Return the (x, y) coordinate for the center point of the cell that contains the specified text.  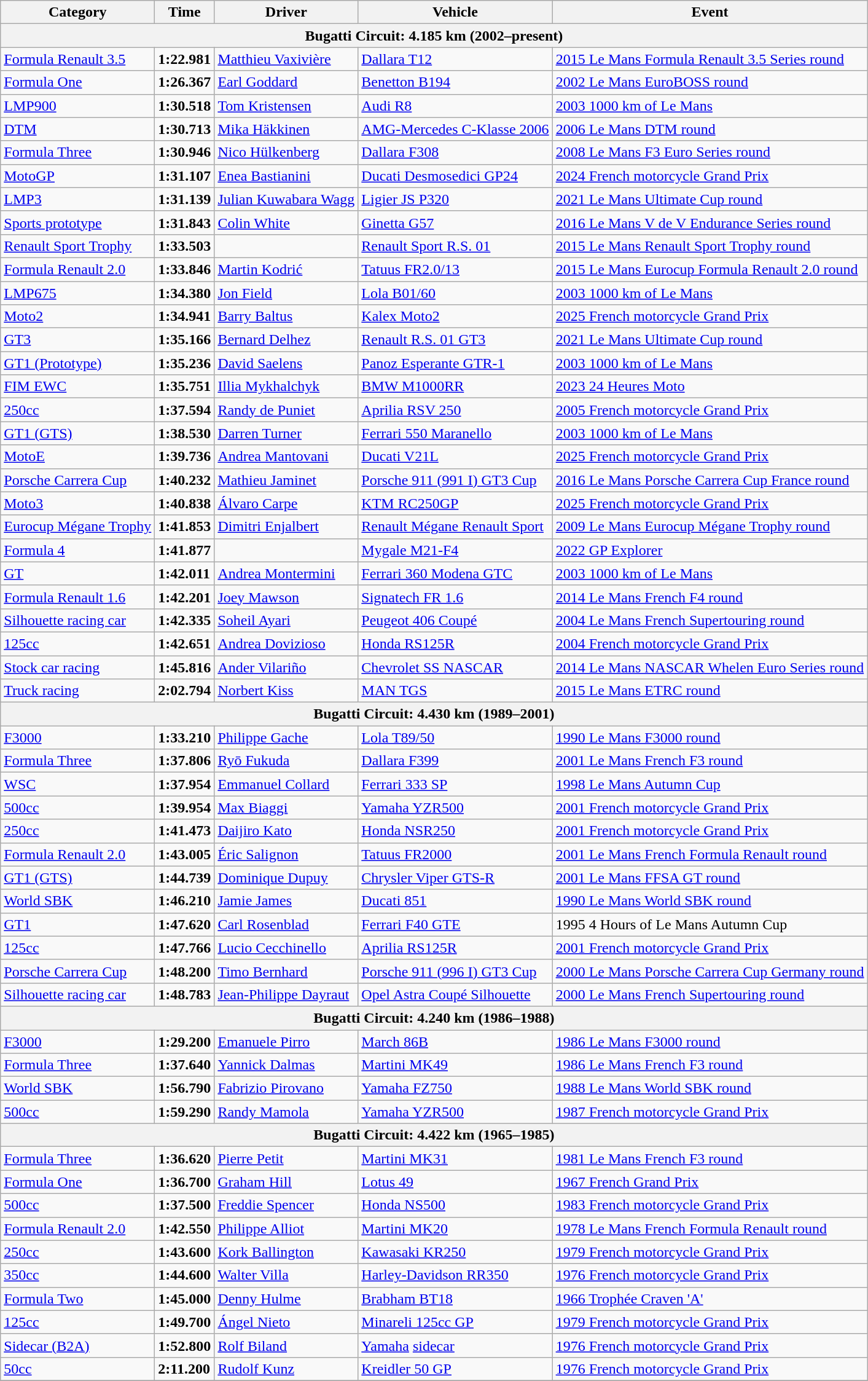
1:38.530 (184, 433)
Sidecar (B2A) (77, 1345)
1988 Le Mans World SBK round (710, 1088)
1:44.739 (184, 878)
Kork Ballington (286, 1252)
Dallara F308 (455, 152)
1:42.201 (184, 597)
2014 Le Mans NASCAR Whelen Euro Series round (710, 667)
1:30.713 (184, 129)
Honda NSR250 (455, 831)
Ryō Fukuda (286, 761)
Earl Goddard (286, 82)
2000 Le Mans French Supertouring round (710, 994)
1990 Le Mans World SBK round (710, 901)
Yamaha sidecar (455, 1345)
Walter Villa (286, 1275)
Martini MK49 (455, 1065)
1:34.380 (184, 293)
Chrysler Viper GTS-R (455, 878)
1:48.200 (184, 971)
WSC (77, 784)
Ferrari 333 SP (455, 784)
Jamie James (286, 901)
1:40.232 (184, 480)
1:31.107 (184, 176)
2000 Le Mans Porsche Carrera Cup Germany round (710, 971)
Lucio Cecchinello (286, 948)
Emanuele Pirro (286, 1042)
March 86B (455, 1042)
Illia Mykhalchyk (286, 387)
1:56.790 (184, 1088)
1:40.838 (184, 503)
Event (710, 12)
1:52.800 (184, 1345)
Category (77, 12)
Carl Rosenblad (286, 924)
Graham Hill (286, 1182)
2001 Le Mans FFSA GT round (710, 878)
Philippe Alliot (286, 1229)
Brabham BT18 (455, 1299)
Ander Vilariño (286, 667)
1:42.335 (184, 620)
1:42.011 (184, 573)
GT3 (77, 340)
Benetton B194 (455, 82)
Bugatti Circuit: 4.185 km (2002–present) (434, 36)
1:39.736 (184, 457)
Honda RS125R (455, 643)
1:35.751 (184, 387)
1:42.550 (184, 1229)
Honda NS500 (455, 1205)
1:35.166 (184, 340)
1:22.981 (184, 59)
2:02.794 (184, 691)
Rolf Biland (286, 1345)
1967 French Grand Prix (710, 1182)
Martin Kodrić (286, 269)
350cc (77, 1275)
Tatuus FR2.0/13 (455, 269)
2008 Le Mans F3 Euro Series round (710, 152)
BMW M1000RR (455, 387)
Denny Hulme (286, 1299)
1:26.367 (184, 82)
Éric Salignon (286, 854)
Signatech FR 1.6 (455, 597)
2022 GP Explorer (710, 550)
Moto2 (77, 317)
Andrea Dovizioso (286, 643)
Renault Mégane Renault Sport (455, 527)
1:31.139 (184, 199)
Barry Baltus (286, 317)
David Saelens (286, 363)
2023 24 Heures Moto (710, 387)
Rudolf Kunz (286, 1369)
2015 Le Mans Formula Renault 3.5 Series round (710, 59)
MAN TGS (455, 691)
Timo Bernhard (286, 971)
Matthieu Vaxivière (286, 59)
2005 French motorcycle Grand Prix (710, 410)
Formula 4 (77, 550)
Truck racing (77, 691)
2016 Le Mans V de V Endurance Series round (710, 222)
DTM (77, 129)
1990 Le Mans F3000 round (710, 738)
Dallara T12 (455, 59)
Panoz Esperante GTR-1 (455, 363)
50cc (77, 1369)
Yamaha FZ750 (455, 1088)
2001 Le Mans French Formula Renault round (710, 854)
2002 Le Mans EuroBOSS round (710, 82)
1:46.210 (184, 901)
1966 Trophée Craven 'A' (710, 1299)
1978 Le Mans French Formula Renault round (710, 1229)
Minareli 125cc GP (455, 1322)
Renault Sport R.S. 01 (455, 246)
FIM EWC (77, 387)
1:35.236 (184, 363)
Peugeot 406 Coupé (455, 620)
Porsche 911 (991 I) GT3 Cup (455, 480)
Bugatti Circuit: 4.422 km (1965–1985) (434, 1135)
Norbert Kiss (286, 691)
Lotus 49 (455, 1182)
Dallara F399 (455, 761)
1986 Le Mans French F3 round (710, 1065)
1:37.500 (184, 1205)
1:48.783 (184, 994)
Soheil Ayari (286, 620)
Jean-Philippe Dayraut (286, 994)
Daijiro Kato (286, 831)
Chevrolet SS NASCAR (455, 667)
Driver (286, 12)
1:42.651 (184, 643)
Lola B01/60 (455, 293)
Time (184, 12)
1:41.473 (184, 831)
1:47.620 (184, 924)
1:33.846 (184, 269)
2014 Le Mans French F4 round (710, 597)
Sports prototype (77, 222)
Joey Mawson (286, 597)
Ducati V21L (455, 457)
1:36.620 (184, 1159)
GT1 (Prototype) (77, 363)
2009 Le Mans Eurocup Mégane Trophy round (710, 527)
Porsche 911 (996 I) GT3 Cup (455, 971)
Renault Sport Trophy (77, 246)
Ferrari F40 GTE (455, 924)
Kawasaki KR250 (455, 1252)
Andrea Montermini (286, 573)
KTM RC250GP (455, 503)
Vehicle (455, 12)
Ferrari 550 Maranello (455, 433)
Dominique Dupuy (286, 878)
Bernard Delhez (286, 340)
2015 Le Mans Eurocup Formula Renault 2.0 round (710, 269)
Enea Bastianini (286, 176)
1:45.000 (184, 1299)
1986 Le Mans F3000 round (710, 1042)
1:34.941 (184, 317)
1981 Le Mans French F3 round (710, 1159)
1:36.700 (184, 1182)
1:29.200 (184, 1042)
2006 Le Mans DTM round (710, 129)
2016 Le Mans Porsche Carrera Cup France round (710, 480)
Randy de Puniet (286, 410)
Andrea Mantovani (286, 457)
GT1 (77, 924)
2004 French motorcycle Grand Prix (710, 643)
MotoGP (77, 176)
Freddie Spencer (286, 1205)
Mathieu Jaminet (286, 480)
1:37.806 (184, 761)
Aprilia RS125R (455, 948)
Yannick Dalmas (286, 1065)
AMG-Mercedes C-Klasse 2006 (455, 129)
1:41.877 (184, 550)
LMP900 (77, 106)
1995 4 Hours of Le Mans Autumn Cup (710, 924)
1:37.954 (184, 784)
1:33.503 (184, 246)
Pierre Petit (286, 1159)
2004 Le Mans French Supertouring round (710, 620)
Moto3 (77, 503)
Audi R8 (455, 106)
Martini MK20 (455, 1229)
Mygale M21-F4 (455, 550)
Mika Häkkinen (286, 129)
1:59.290 (184, 1112)
Dimitri Enjalbert (286, 527)
Darren Turner (286, 433)
Ferrari 360 Modena GTC (455, 573)
Renault R.S. 01 GT3 (455, 340)
Kalex Moto2 (455, 317)
1:41.853 (184, 527)
LMP3 (77, 199)
1:43.600 (184, 1252)
Formula Two (77, 1299)
Ginetta G57 (455, 222)
1:43.005 (184, 854)
Harley-Davidson RR350 (455, 1275)
Tom Kristensen (286, 106)
Max Biaggi (286, 808)
1:30.946 (184, 152)
Emmanuel Collard (286, 784)
Álvaro Carpe (286, 503)
Opel Astra Coupé Silhouette (455, 994)
Martini MK31 (455, 1159)
Julian Kuwabara Wagg (286, 199)
Nico Hülkenberg (286, 152)
Formula Renault 1.6 (77, 597)
2:11.200 (184, 1369)
LMP675 (77, 293)
1:49.700 (184, 1322)
Aprilia RSV 250 (455, 410)
1:39.954 (184, 808)
2015 Le Mans Renault Sport Trophy round (710, 246)
2015 Le Mans ETRC round (710, 691)
1:31.843 (184, 222)
Randy Mamola (286, 1112)
Tatuus FR2000 (455, 854)
2001 Le Mans French F3 round (710, 761)
GT (77, 573)
Ligier JS P320 (455, 199)
Jon Field (286, 293)
Bugatti Circuit: 4.430 km (1989–2001) (434, 714)
Philippe Gache (286, 738)
Fabrizio Pirovano (286, 1088)
Kreidler 50 GP (455, 1369)
1:37.640 (184, 1065)
1:33.210 (184, 738)
Stock car racing (77, 667)
1:44.600 (184, 1275)
Eurocup Mégane Trophy (77, 527)
Ducati 851 (455, 901)
1:47.766 (184, 948)
1:30.518 (184, 106)
Lola T89/50 (455, 738)
1:37.594 (184, 410)
1983 French motorcycle Grand Prix (710, 1205)
Colin White (286, 222)
Formula Renault 3.5 (77, 59)
Ángel Nieto (286, 1322)
1987 French motorcycle Grand Prix (710, 1112)
Ducati Desmosedici GP24 (455, 176)
1998 Le Mans Autumn Cup (710, 784)
2024 French motorcycle Grand Prix (710, 176)
Bugatti Circuit: 4.240 km (1986–1988) (434, 1018)
MotoE (77, 457)
1:45.816 (184, 667)
